Provide the [X, Y] coordinate of the cell's center where the given text is located.  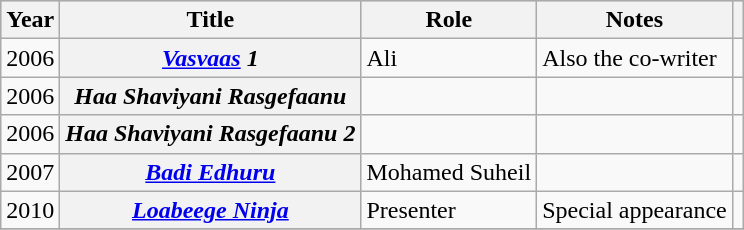
Haa Shaviyani Rasgefaanu [210, 96]
2007 [30, 172]
Mohamed Suheil [449, 172]
Haa Shaviyani Rasgefaanu 2 [210, 134]
Also the co-writer [635, 58]
Presenter [449, 210]
Role [449, 20]
Notes [635, 20]
2010 [30, 210]
Loabeege Ninja [210, 210]
Badi Edhuru [210, 172]
Special appearance [635, 210]
Title [210, 20]
Year [30, 20]
Vasvaas 1 [210, 58]
Ali [449, 58]
